Identify which cell holds the provided text, then report its [X, Y] central coordinate. 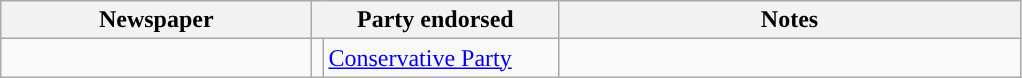
Notes [790, 20]
Conservative Party [441, 58]
Newspaper [156, 20]
Party endorsed [436, 20]
